Pinpoint the cell where the given text exists, returning its [X, Y] midpoint coordinate. 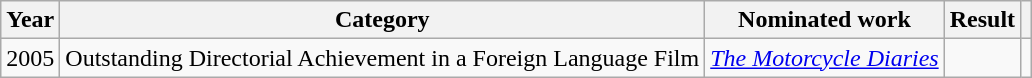
Outstanding Directorial Achievement in a Foreign Language Film [382, 58]
2005 [30, 58]
Year [30, 20]
The Motorcycle Diaries [824, 58]
Result [982, 20]
Nominated work [824, 20]
Category [382, 20]
